For the text-containing cell, return its midpoint in (X, Y) coordinate format. 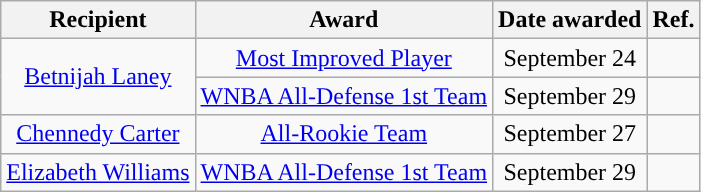
September 24 (570, 58)
September 27 (570, 134)
Ref. (674, 20)
Date awarded (570, 20)
Betnijah Laney (98, 77)
Elizabeth Williams (98, 172)
Award (344, 20)
Recipient (98, 20)
Chennedy Carter (98, 134)
All-Rookie Team (344, 134)
Most Improved Player (344, 58)
